Find where the given text appears and provide that cell's center as [X, Y] coordinate. 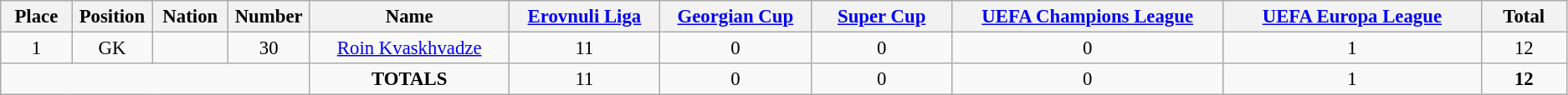
Total [1524, 17]
Georgian Cup [735, 17]
Position [112, 17]
GK [112, 48]
Nation [191, 17]
Erovnuli Liga [584, 17]
Place [37, 17]
30 [269, 48]
TOTALS [410, 79]
Super Cup [882, 17]
UEFA Champions League [1088, 17]
Number [269, 17]
Name [410, 17]
UEFA Europa League [1352, 17]
Roin Kvaskhvadze [410, 48]
